For the text-containing cell, return its midpoint in (X, Y) coordinate format. 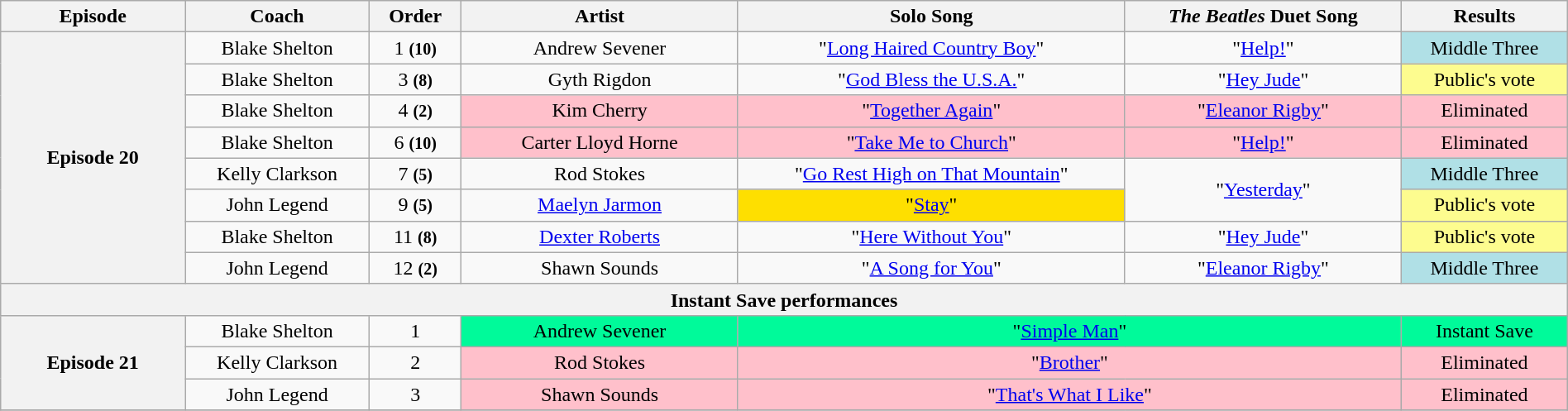
"Take Me to Church" (931, 142)
Instant Save (1485, 331)
3 (8) (415, 79)
Kim Cherry (600, 111)
7 (5) (415, 174)
"Brother" (1069, 362)
2 (415, 362)
11 (8) (415, 237)
Results (1485, 17)
"That's What I Like" (1069, 394)
The Beatles Duet Song (1263, 17)
1 (415, 331)
4 (2) (415, 111)
Order (415, 17)
Gyth Rigdon (600, 79)
"Stay" (931, 205)
"Simple Man" (1069, 331)
"Yesterday" (1263, 189)
Instant Save performances (784, 299)
"Long Haired Country Boy" (931, 48)
"Together Again" (931, 111)
"Here Without You" (931, 237)
Dexter Roberts (600, 237)
3 (415, 394)
"Go Rest High on That Mountain" (931, 174)
Artist (600, 17)
"A Song for You" (931, 268)
Solo Song (931, 17)
Episode (93, 17)
"God Bless the U.S.A." (931, 79)
6 (10) (415, 142)
Carter Lloyd Horne (600, 142)
Maelyn Jarmon (600, 205)
Episode 21 (93, 362)
12 (2) (415, 268)
9 (5) (415, 205)
1 (10) (415, 48)
Episode 20 (93, 158)
Coach (278, 17)
